From the cell containing the given text, extract its center point as (x, y) coordinate. 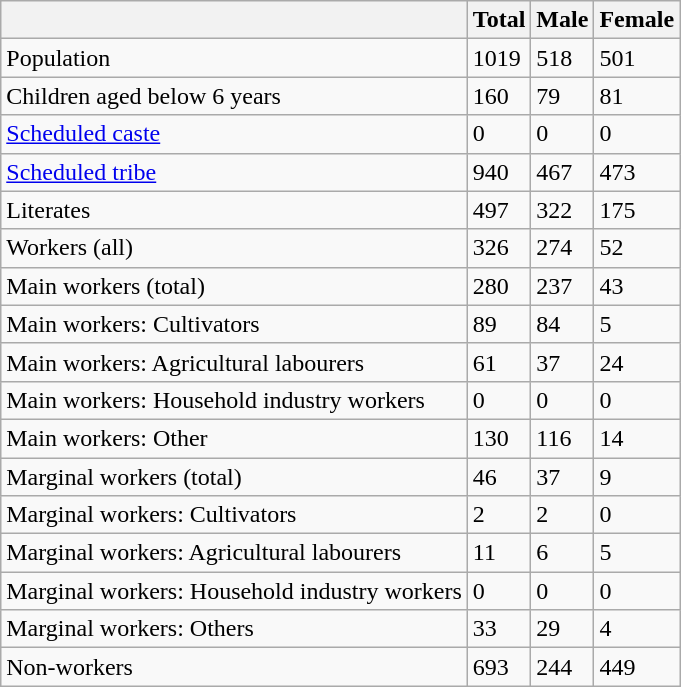
61 (499, 362)
43 (637, 286)
280 (499, 286)
Marginal workers: Household industry workers (234, 591)
Main workers (total) (234, 286)
Main workers: Cultivators (234, 324)
84 (562, 324)
46 (499, 477)
Literates (234, 210)
Scheduled tribe (234, 172)
130 (499, 438)
9 (637, 477)
Children aged below 6 years (234, 96)
501 (637, 58)
Marginal workers: Cultivators (234, 515)
Population (234, 58)
Non-workers (234, 667)
175 (637, 210)
79 (562, 96)
Marginal workers: Others (234, 629)
1019 (499, 58)
89 (499, 324)
Marginal workers (total) (234, 477)
693 (499, 667)
Workers (all) (234, 248)
237 (562, 286)
116 (562, 438)
Main workers: Household industry workers (234, 400)
518 (562, 58)
52 (637, 248)
244 (562, 667)
Marginal workers: Agricultural labourers (234, 553)
274 (562, 248)
Main workers: Other (234, 438)
940 (499, 172)
473 (637, 172)
33 (499, 629)
449 (637, 667)
6 (562, 553)
14 (637, 438)
160 (499, 96)
29 (562, 629)
326 (499, 248)
4 (637, 629)
24 (637, 362)
Main workers: Agricultural labourers (234, 362)
11 (499, 553)
Scheduled caste (234, 134)
81 (637, 96)
322 (562, 210)
497 (499, 210)
Total (499, 20)
Female (637, 20)
Male (562, 20)
467 (562, 172)
